Identify which cell holds the provided text, then report its (x, y) central coordinate. 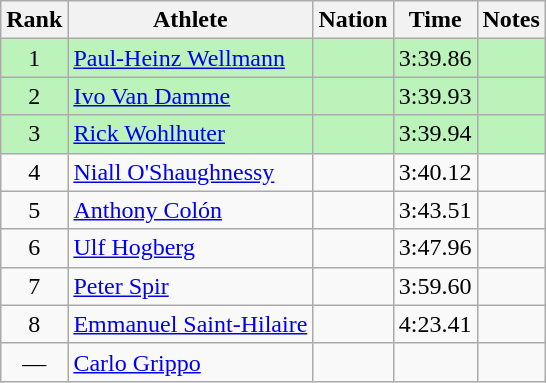
6 (34, 248)
5 (34, 210)
8 (34, 324)
Paul-Heinz Wellmann (190, 58)
Time (435, 20)
Niall O'Shaughnessy (190, 172)
3:43.51 (435, 210)
3:47.96 (435, 248)
4:23.41 (435, 324)
Notes (511, 20)
1 (34, 58)
Ivo Van Damme (190, 96)
3:39.93 (435, 96)
3 (34, 134)
Rank (34, 20)
2 (34, 96)
Emmanuel Saint-Hilaire (190, 324)
Anthony Colón (190, 210)
3:59.60 (435, 286)
3:39.94 (435, 134)
Nation (353, 20)
Athlete (190, 20)
3:39.86 (435, 58)
Rick Wohlhuter (190, 134)
Peter Spir (190, 286)
4 (34, 172)
3:40.12 (435, 172)
7 (34, 286)
Ulf Hogberg (190, 248)
Carlo Grippo (190, 362)
— (34, 362)
